Identify which cell holds the provided text, then report its [X, Y] central coordinate. 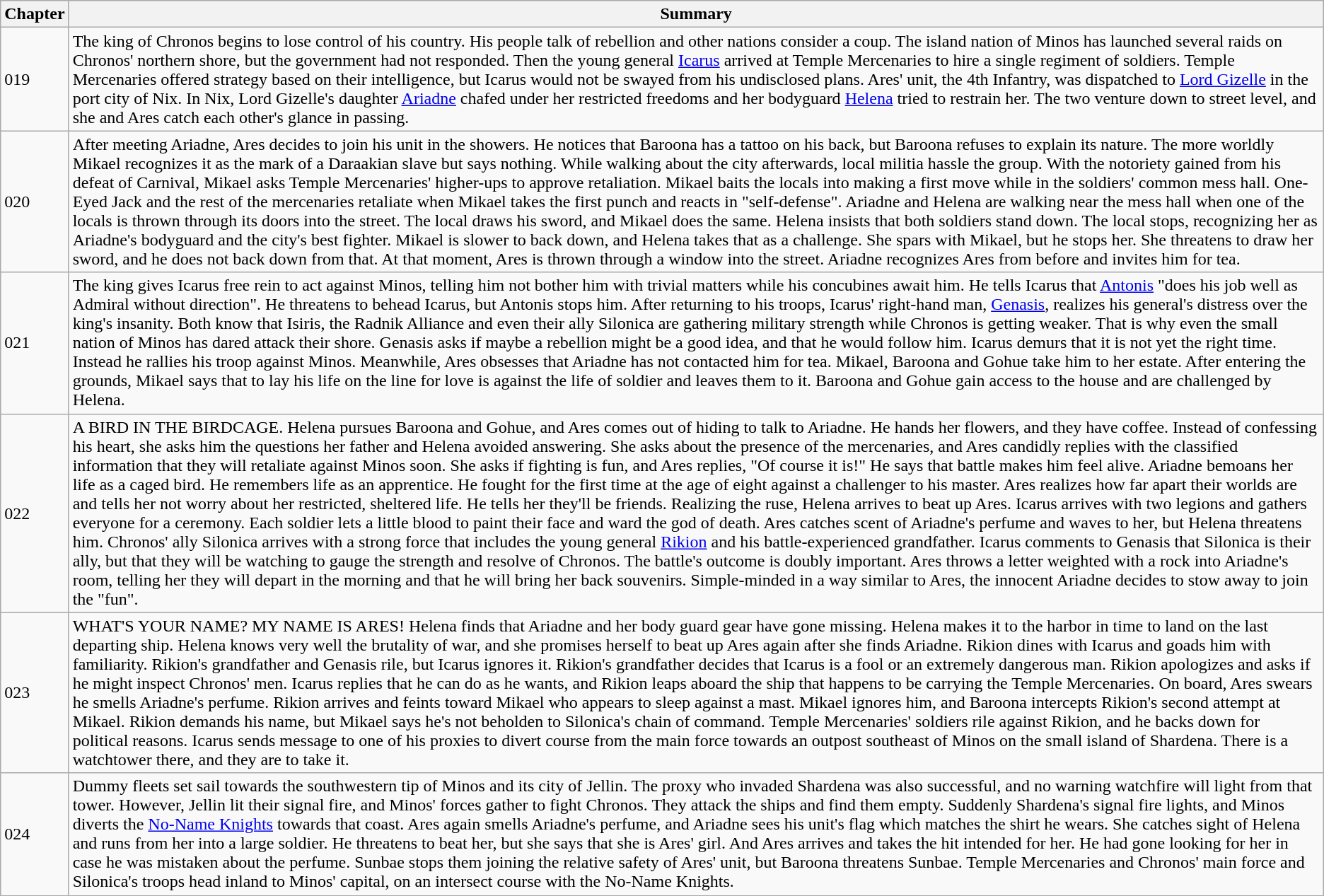
020 [35, 202]
019 [35, 79]
022 [35, 513]
021 [35, 343]
023 [35, 693]
Chapter [35, 14]
024 [35, 834]
Summary [696, 14]
